For the text-containing cell, return its midpoint in [X, Y] coordinate format. 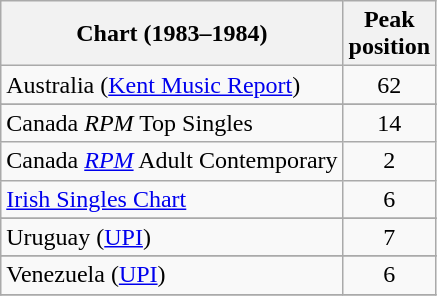
Venezuela (UPI) [172, 275]
62 [389, 85]
Canada RPM Top Singles [172, 123]
Peakposition [389, 34]
Australia (Kent Music Report) [172, 85]
Canada RPM Adult Contemporary [172, 161]
7 [389, 237]
Irish Singles Chart [172, 199]
2 [389, 161]
14 [389, 123]
Chart (1983–1984) [172, 34]
Uruguay (UPI) [172, 237]
